Scan for the cell matching the given text and deliver its (X, Y) coordinate at center. 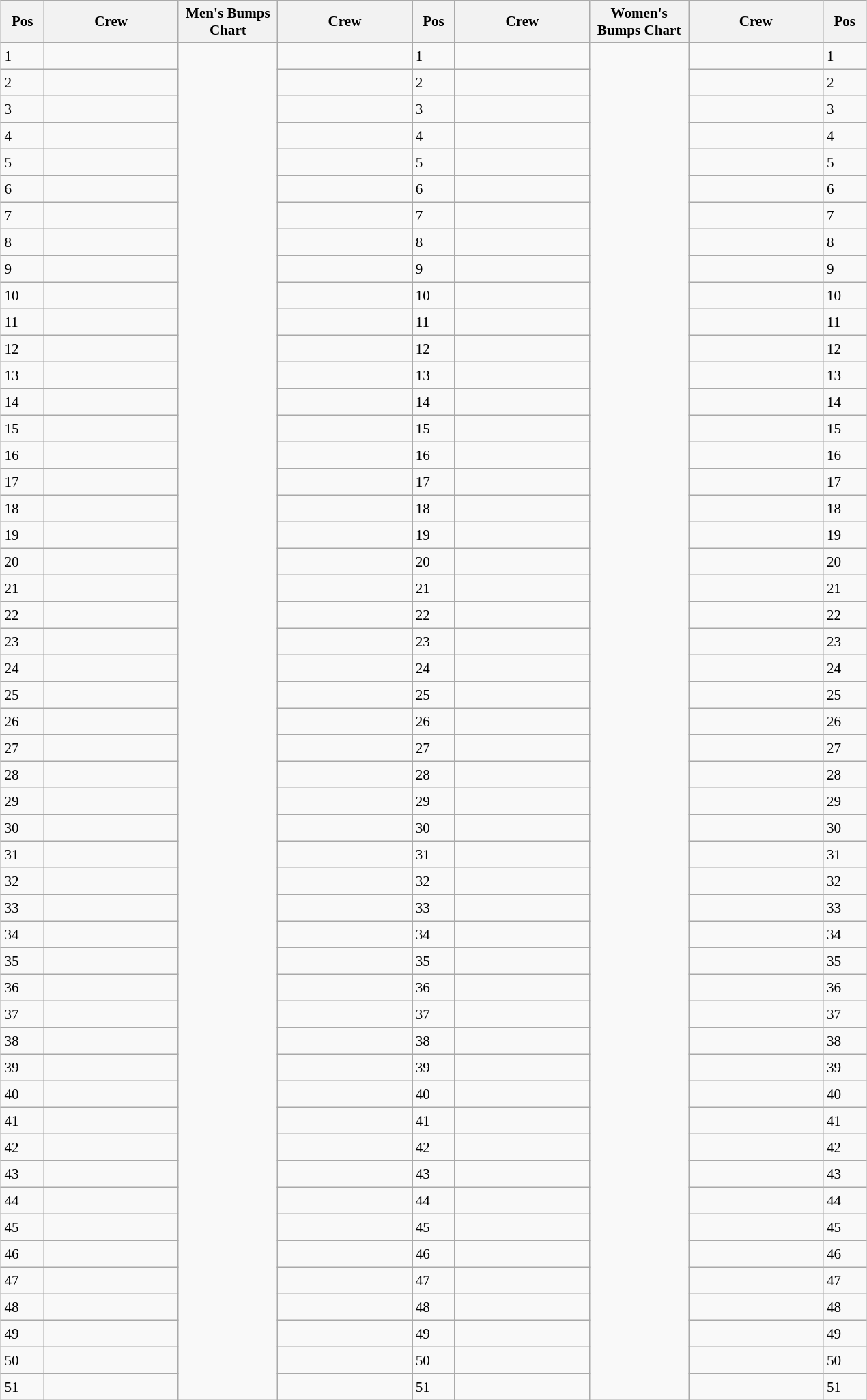
Women's Bumps Chart (639, 22)
Men's Bumps Chart (228, 22)
